Identify which cell holds the provided text, then report its (X, Y) central coordinate. 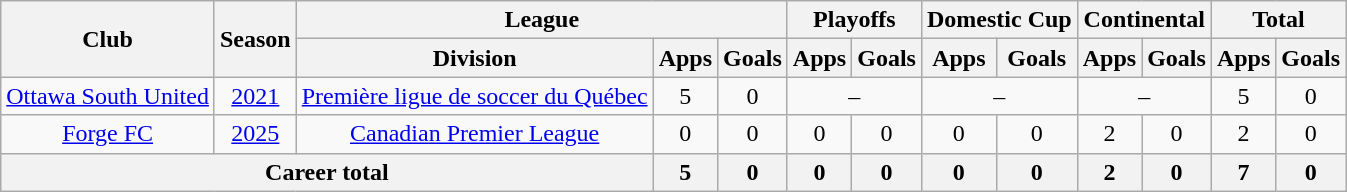
Ottawa South United (108, 96)
2021 (255, 96)
Canadian Premier League (474, 134)
Continental (1144, 20)
Club (108, 39)
Playoffs (854, 20)
League (542, 20)
Forge FC (108, 134)
Division (474, 58)
Domestic Cup (999, 20)
Season (255, 39)
Career total (327, 172)
7 (1243, 172)
Total (1278, 20)
Première ligue de soccer du Québec (474, 96)
2025 (255, 134)
